Output the (x, y) coordinate of the center of the cell containing the given text.  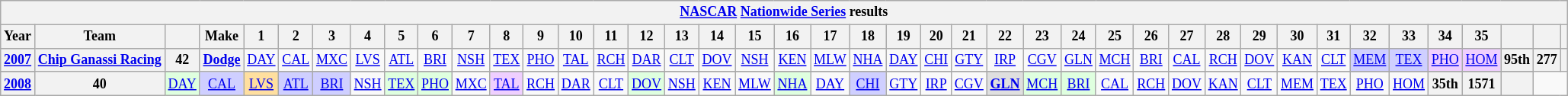
22 (1005, 37)
Team (99, 37)
13 (681, 37)
34 (1445, 37)
35th (1445, 84)
32 (1370, 37)
31 (1333, 37)
33 (1410, 37)
Chip Ganassi Racing (99, 59)
18 (868, 37)
23 (1042, 37)
1 (261, 37)
12 (647, 37)
20 (936, 37)
NASCAR Nationwide Series results (784, 12)
Dodge (222, 59)
6 (436, 37)
29 (1259, 37)
2008 (18, 84)
40 (99, 84)
15 (754, 37)
277 (1547, 59)
16 (792, 37)
Make (222, 37)
30 (1298, 37)
95th (1518, 59)
2 (296, 37)
2007 (18, 59)
9 (541, 37)
5 (402, 37)
27 (1187, 37)
7 (471, 37)
19 (904, 37)
10 (576, 37)
25 (1115, 37)
1571 (1481, 84)
Year (18, 37)
26 (1151, 37)
17 (830, 37)
14 (717, 37)
11 (611, 37)
42 (182, 59)
21 (969, 37)
35 (1481, 37)
8 (507, 37)
24 (1079, 37)
3 (332, 37)
4 (367, 37)
28 (1223, 37)
